Detect which cell encompasses the target text, then output its [x, y] center coordinate. 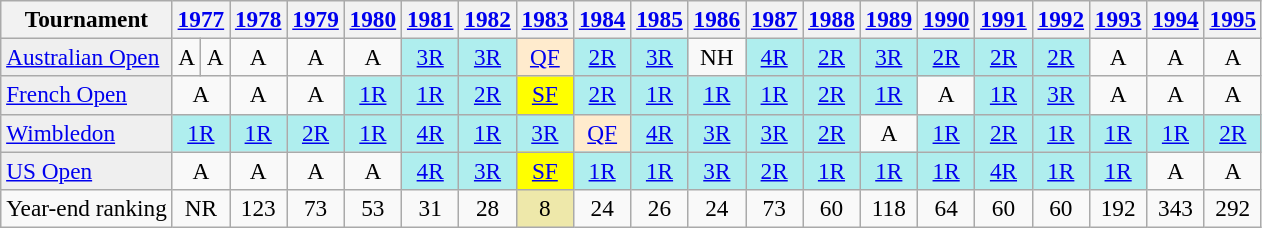
8 [544, 208]
Wimbledon [86, 133]
Australian Open [86, 57]
US Open [86, 170]
64 [946, 208]
1995 [1232, 19]
31 [430, 208]
1985 [660, 19]
118 [888, 208]
343 [1176, 208]
1978 [258, 19]
123 [258, 208]
53 [372, 208]
1990 [946, 19]
1987 [774, 19]
28 [488, 208]
1989 [888, 19]
French Open [86, 95]
292 [1232, 208]
192 [1118, 208]
1988 [832, 19]
1986 [716, 19]
26 [660, 208]
1994 [1176, 19]
1992 [1060, 19]
1979 [316, 19]
1983 [544, 19]
1981 [430, 19]
1991 [1004, 19]
1984 [602, 19]
1980 [372, 19]
1982 [488, 19]
Year-end ranking [86, 208]
NH [716, 57]
Tournament [86, 19]
1993 [1118, 19]
1977 [200, 19]
NR [200, 208]
